Extract the [x, y] coordinate from the center of the cell holding the provided text.  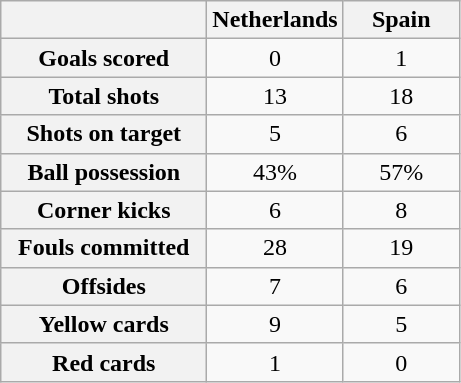
9 [275, 324]
Shots on target [104, 134]
18 [401, 96]
Red cards [104, 362]
Netherlands [275, 20]
Goals scored [104, 58]
Offsides [104, 286]
Corner kicks [104, 210]
8 [401, 210]
13 [275, 96]
7 [275, 286]
Fouls committed [104, 248]
Spain [401, 20]
Total shots [104, 96]
19 [401, 248]
Ball possession [104, 172]
28 [275, 248]
Yellow cards [104, 324]
43% [275, 172]
57% [401, 172]
